Capture the cell that displays the provided text and extract its [X, Y] central coordinate. 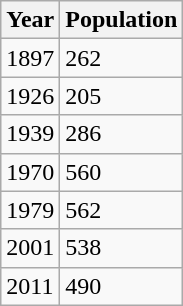
286 [122, 134]
1926 [30, 96]
Year [30, 20]
2011 [30, 286]
490 [122, 286]
1939 [30, 134]
2001 [30, 248]
1897 [30, 58]
560 [122, 172]
262 [122, 58]
Population [122, 20]
205 [122, 96]
1979 [30, 210]
562 [122, 210]
1970 [30, 172]
538 [122, 248]
